Locate the cell with the specified text and output its (X, Y) center coordinate. 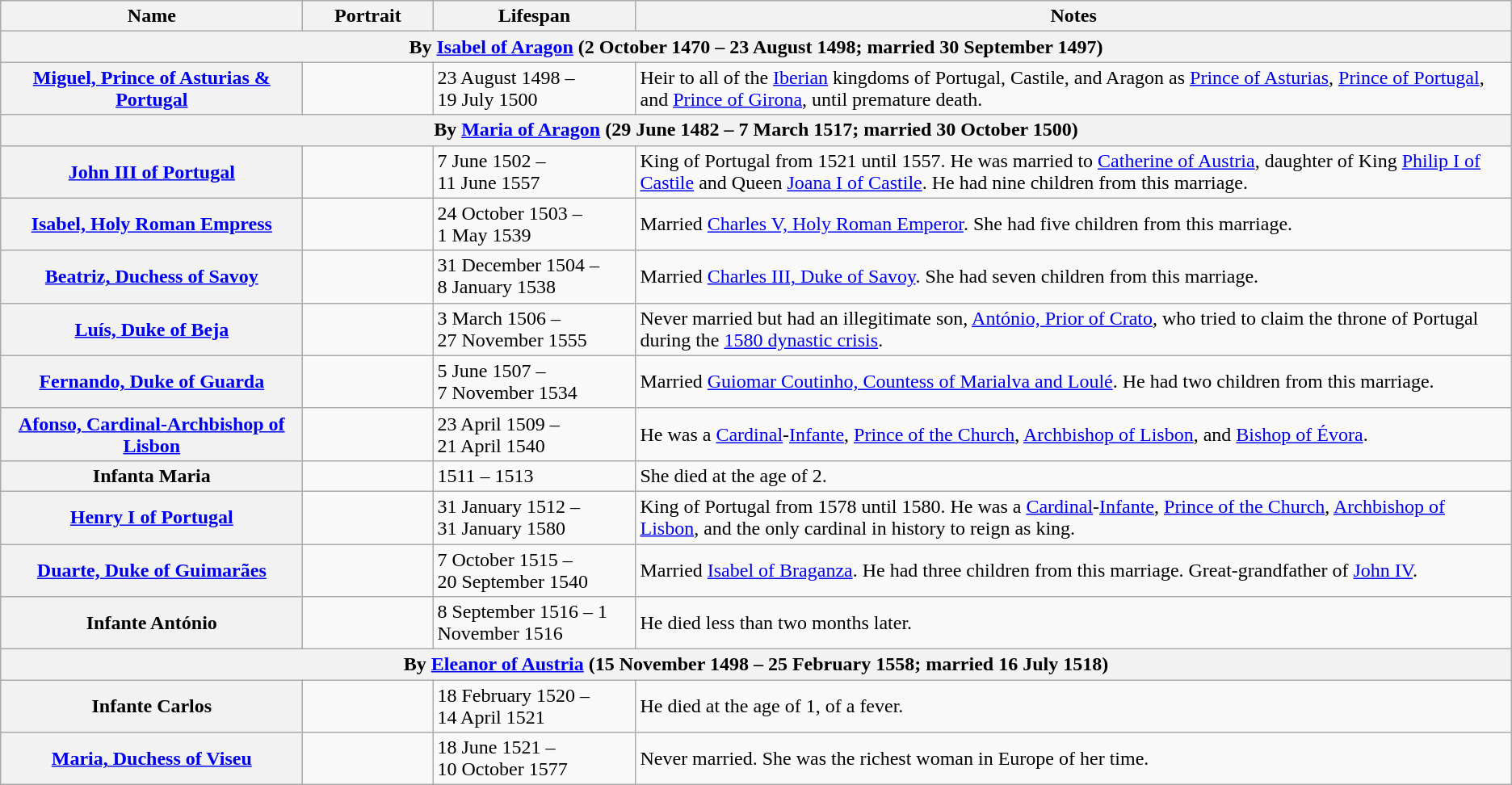
7 October 1515 – 20 September 1540 (535, 570)
He was a Cardinal-Infante, Prince of the Church, Archbishop of Lisbon, and Bishop of Évora. (1073, 434)
He died at the age of 1, of a fever. (1073, 706)
Married Charles III, Duke of Savoy. She had seven children from this marriage. (1073, 276)
Luís, Duke of Beja (152, 330)
1511 – 1513 (535, 476)
Miguel, Prince of Asturias & Portugal (152, 89)
Portrait (368, 16)
Married Charles V, Holy Roman Emperor. She had five children from this marriage. (1073, 225)
Maria, Duchess of Viseu (152, 759)
8 September 1516 – 1 November 1516 (535, 623)
Fernando, Duke of Guarda (152, 381)
18 June 1521 – 10 October 1577 (535, 759)
Married Isabel of Braganza. He had three children from this marriage. Great-grandfather of John IV. (1073, 570)
23 August 1498 – 19 July 1500 (535, 89)
18 February 1520 – 14 April 1521 (535, 706)
Afonso, Cardinal-Archbishop of Lisbon (152, 434)
Infante Carlos (152, 706)
Infante António (152, 623)
Notes (1073, 16)
5 June 1507 – 7 November 1534 (535, 381)
By Maria of Aragon (29 June 1482 – 7 March 1517; married 30 October 1500) (756, 130)
He died less than two months later. (1073, 623)
John III of Portugal (152, 171)
By Eleanor of Austria (15 November 1498 – 25 February 1558; married 16 July 1518) (756, 665)
Never married. She was the richest woman in Europe of her time. (1073, 759)
Beatriz, Duchess of Savoy (152, 276)
31 January 1512 – 31 January 1580 (535, 517)
31 December 1504 – 8 January 1538 (535, 276)
24 October 1503 – 1 May 1539 (535, 225)
Name (152, 16)
3 March 1506 – 27 November 1555 (535, 330)
Isabel, Holy Roman Empress (152, 225)
Never married but had an illegitimate son, António, Prior of Crato, who tried to claim the throne of Portugal during the 1580 dynastic crisis. (1073, 330)
Henry I of Portugal (152, 517)
Lifespan (535, 16)
Duarte, Duke of Guimarães (152, 570)
Married Guiomar Coutinho, Countess of Marialva and Loulé. He had two children from this marriage. (1073, 381)
Infanta Maria (152, 476)
23 April 1509 – 21 April 1540 (535, 434)
By Isabel of Aragon (2 October 1470 – 23 August 1498; married 30 September 1497) (756, 47)
She died at the age of 2. (1073, 476)
7 June 1502 – 11 June 1557 (535, 171)
